Extract the (x, y) coordinate from the center of the cell holding the provided text.  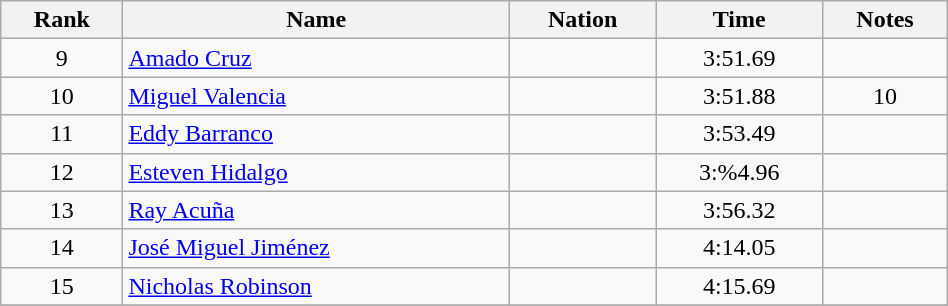
José Miguel Jiménez (316, 248)
3:%4.96 (740, 172)
Eddy Barranco (316, 134)
Nation (582, 20)
9 (62, 58)
Nicholas Robinson (316, 286)
Rank (62, 20)
11 (62, 134)
4:14.05 (740, 248)
12 (62, 172)
3:51.88 (740, 96)
Notes (886, 20)
13 (62, 210)
Esteven Hidalgo (316, 172)
4:15.69 (740, 286)
Time (740, 20)
Miguel Valencia (316, 96)
3:56.32 (740, 210)
Amado Cruz (316, 58)
15 (62, 286)
Ray Acuña (316, 210)
Name (316, 20)
3:53.49 (740, 134)
14 (62, 248)
3:51.69 (740, 58)
